For the text-containing cell, return its midpoint in (X, Y) coordinate format. 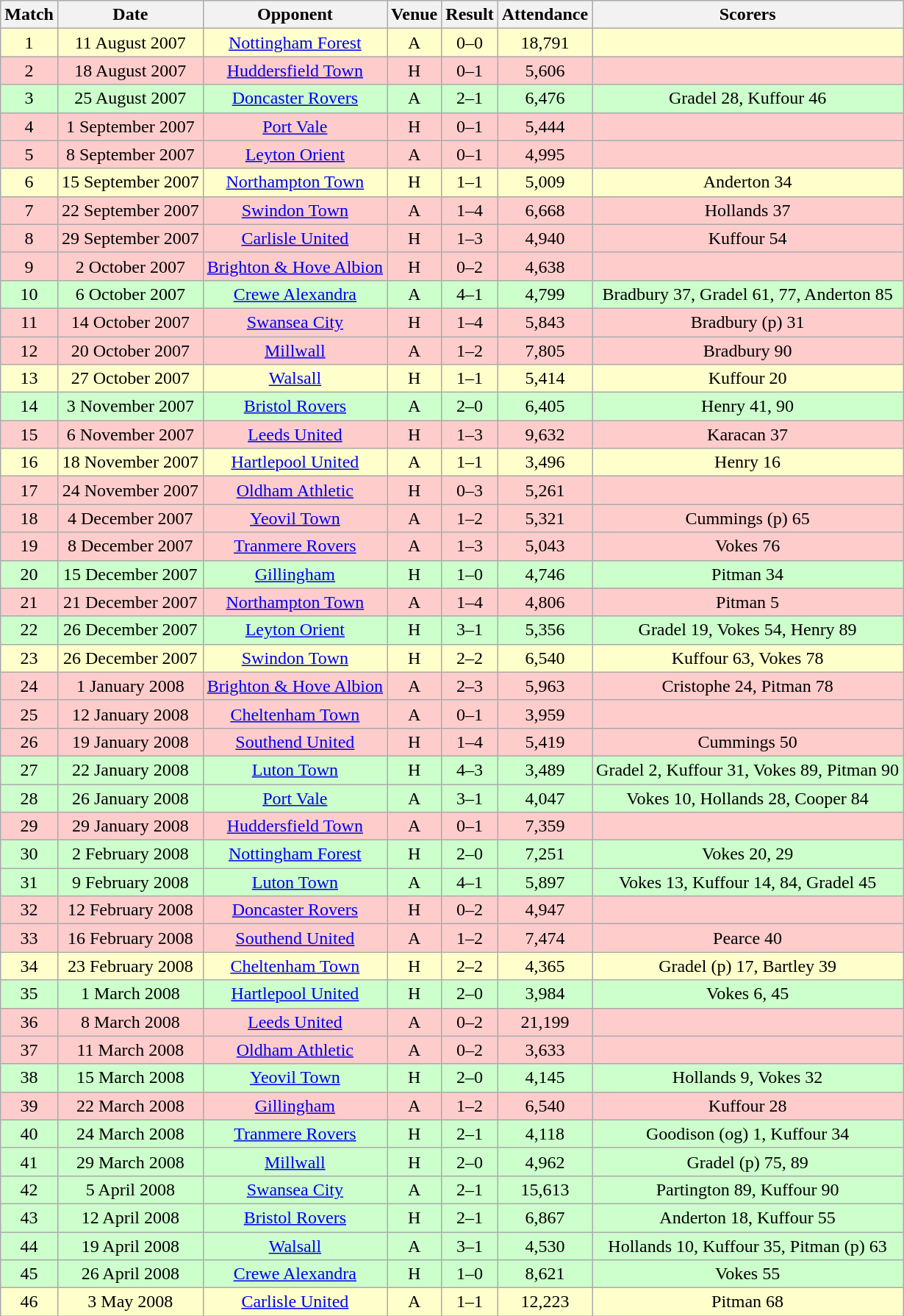
18 (29, 518)
4,940 (545, 238)
24 November 2007 (130, 490)
Kuffour 54 (748, 238)
4,746 (545, 574)
7,359 (545, 826)
38 (29, 1078)
10 (29, 294)
0–0 (470, 43)
3,489 (545, 770)
6,476 (545, 99)
21,199 (545, 1022)
16 February 2008 (130, 938)
4,145 (545, 1078)
Gradel 2, Kuffour 31, Vokes 89, Pitman 90 (748, 770)
29 March 2008 (130, 1162)
Henry 41, 90 (748, 407)
4 (29, 126)
41 (29, 1162)
3,496 (545, 462)
5,414 (545, 379)
18 November 2007 (130, 462)
29 September 2007 (130, 238)
Pitman 34 (748, 574)
33 (29, 938)
Pearce 40 (748, 938)
Gradel 19, Vokes 54, Henry 89 (748, 630)
5,419 (545, 742)
8 March 2008 (130, 1022)
7,474 (545, 938)
5,444 (545, 126)
Hollands 10, Kuffour 35, Pitman (p) 63 (748, 1246)
42 (29, 1190)
12 (29, 351)
43 (29, 1217)
19 January 2008 (130, 742)
Gradel 28, Kuffour 46 (748, 99)
25 August 2007 (130, 99)
32 (29, 910)
Kuffour 20 (748, 379)
4,947 (545, 910)
1 March 2008 (130, 994)
20 October 2007 (130, 351)
29 January 2008 (130, 826)
2 October 2007 (130, 266)
Kuffour 28 (748, 1106)
Scorers (748, 15)
8 September 2007 (130, 154)
Pitman 5 (748, 602)
26 April 2008 (130, 1274)
14 October 2007 (130, 322)
Bradbury (p) 31 (748, 322)
1 (29, 43)
8,621 (545, 1274)
4 December 2007 (130, 518)
44 (29, 1246)
5,897 (545, 882)
5,843 (545, 322)
6 (29, 182)
15 (29, 435)
Hollands 37 (748, 210)
15,613 (545, 1190)
Venue (415, 15)
Opponent (295, 15)
Result (470, 15)
4,365 (545, 966)
4,799 (545, 294)
Cristophe 24, Pitman 78 (748, 686)
11 (29, 322)
13 (29, 379)
23 (29, 658)
11 March 2008 (130, 1050)
Pitman 68 (748, 1302)
7 (29, 210)
3,633 (545, 1050)
5 (29, 154)
Date (130, 15)
1 September 2007 (130, 126)
Vokes 6, 45 (748, 994)
22 (29, 630)
Match (29, 15)
4,995 (545, 154)
Cummings 50 (748, 742)
5,261 (545, 490)
2–3 (470, 686)
46 (29, 1302)
Anderton 18, Kuffour 55 (748, 1217)
28 (29, 798)
9 (29, 266)
20 (29, 574)
1 January 2008 (130, 686)
12,223 (545, 1302)
18 August 2007 (130, 71)
22 January 2008 (130, 770)
8 (29, 238)
3 November 2007 (130, 407)
37 (29, 1050)
4,638 (545, 266)
3,959 (545, 714)
Vokes 76 (748, 546)
5,606 (545, 71)
Partington 89, Kuffour 90 (748, 1190)
Vokes 10, Hollands 28, Cooper 84 (748, 798)
Anderton 34 (748, 182)
14 (29, 407)
15 September 2007 (130, 182)
11 August 2007 (130, 43)
4,530 (545, 1246)
Karacan 37 (748, 435)
23 February 2008 (130, 966)
Vokes 13, Kuffour 14, 84, Gradel 45 (748, 882)
3,984 (545, 994)
12 February 2008 (130, 910)
30 (29, 854)
25 (29, 714)
Henry 16 (748, 462)
18,791 (545, 43)
Attendance (545, 15)
12 April 2008 (130, 1217)
39 (29, 1106)
22 March 2008 (130, 1106)
34 (29, 966)
4,118 (545, 1134)
21 December 2007 (130, 602)
26 January 2008 (130, 798)
24 March 2008 (130, 1134)
Cummings (p) 65 (748, 518)
29 (29, 826)
Kuffour 63, Vokes 78 (748, 658)
22 September 2007 (130, 210)
12 January 2008 (130, 714)
40 (29, 1134)
6 November 2007 (130, 435)
0–3 (470, 490)
19 April 2008 (130, 1246)
3 May 2008 (130, 1302)
Vokes 20, 29 (748, 854)
27 (29, 770)
2 (29, 71)
Goodison (og) 1, Kuffour 34 (748, 1134)
3 (29, 99)
Bradbury 37, Gradel 61, 77, Anderton 85 (748, 294)
7,251 (545, 854)
4,962 (545, 1162)
Vokes 55 (748, 1274)
5,043 (545, 546)
8 December 2007 (130, 546)
4,806 (545, 602)
4,047 (545, 798)
36 (29, 1022)
6,668 (545, 210)
5,963 (545, 686)
21 (29, 602)
35 (29, 994)
4–3 (470, 770)
7,805 (545, 351)
31 (29, 882)
6,405 (545, 407)
5,356 (545, 630)
9 February 2008 (130, 882)
6,867 (545, 1217)
5,009 (545, 182)
16 (29, 462)
Gradel (p) 17, Bartley 39 (748, 966)
Bradbury 90 (748, 351)
15 December 2007 (130, 574)
5,321 (545, 518)
9,632 (545, 435)
5 April 2008 (130, 1190)
24 (29, 686)
Hollands 9, Vokes 32 (748, 1078)
15 March 2008 (130, 1078)
27 October 2007 (130, 379)
19 (29, 546)
2 February 2008 (130, 854)
17 (29, 490)
26 (29, 742)
6 October 2007 (130, 294)
45 (29, 1274)
Gradel (p) 75, 89 (748, 1162)
